Output the (x, y) coordinate of the center of the cell containing the given text.  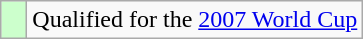
Qualified for the 2007 World Cup (195, 20)
